Capture the cell that displays the provided text and extract its (X, Y) central coordinate. 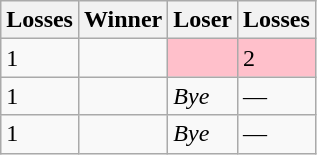
Loser (203, 20)
2 (277, 58)
Winner (122, 20)
